From the cell containing the given text, extract its center point as (X, Y) coordinate. 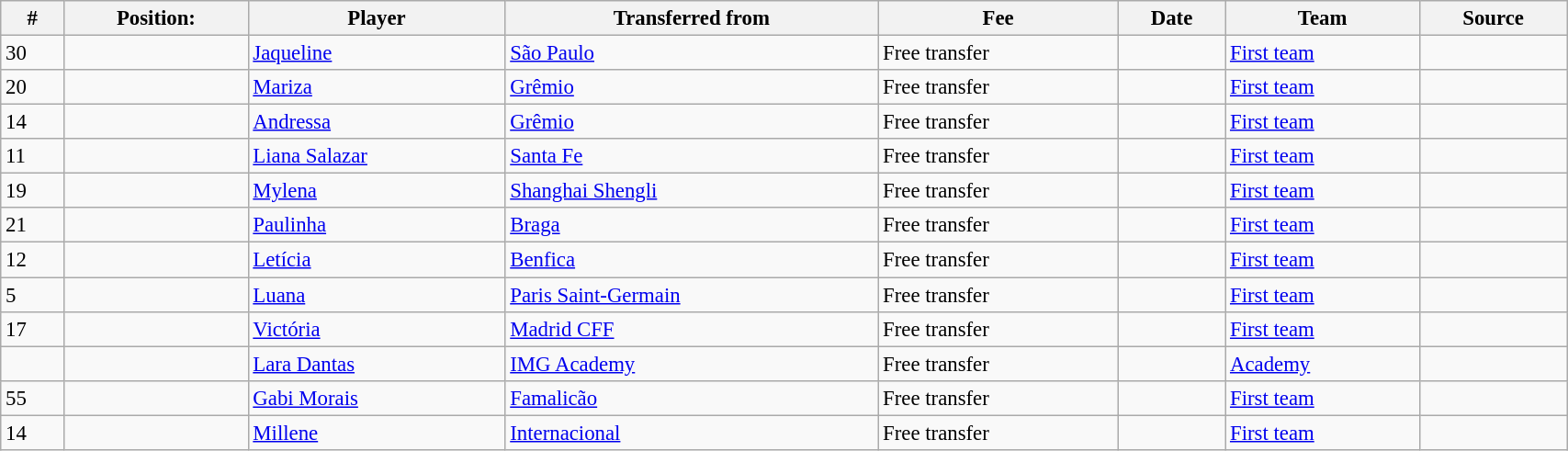
Liana Salazar (377, 156)
Victória (377, 329)
# (33, 18)
Team (1323, 18)
Paris Saint-Germain (692, 295)
Famalicão (692, 398)
Date (1171, 18)
19 (33, 191)
Fee (998, 18)
Source (1494, 18)
Benfica (692, 260)
Mariza (377, 87)
5 (33, 295)
Internacional (692, 433)
17 (33, 329)
Academy (1323, 364)
30 (33, 53)
55 (33, 398)
Gabi Morais (377, 398)
IMG Academy (692, 364)
Letícia (377, 260)
Transferred from (692, 18)
São Paulo (692, 53)
Shanghai Shengli (692, 191)
Andressa (377, 122)
Luana (377, 295)
Mylena (377, 191)
20 (33, 87)
Jaqueline (377, 53)
Player (377, 18)
21 (33, 225)
Madrid CFF (692, 329)
Santa Fe (692, 156)
Millene (377, 433)
11 (33, 156)
Position: (156, 18)
Paulinha (377, 225)
Braga (692, 225)
Lara Dantas (377, 364)
12 (33, 260)
